Return [x, y] of the center of cell containing provided text 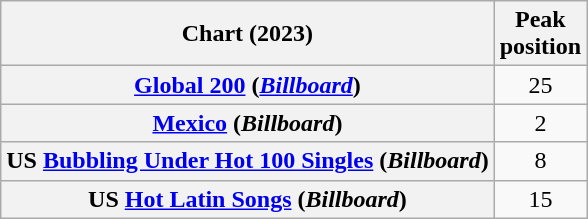
Chart (2023) [248, 34]
Peakposition [540, 34]
US Hot Latin Songs (Billboard) [248, 199]
15 [540, 199]
2 [540, 123]
Mexico (Billboard) [248, 123]
8 [540, 161]
Global 200 (Billboard) [248, 85]
US Bubbling Under Hot 100 Singles (Billboard) [248, 161]
25 [540, 85]
